Determine the (x, y) coordinate at the center of the cell enclosing the given text.  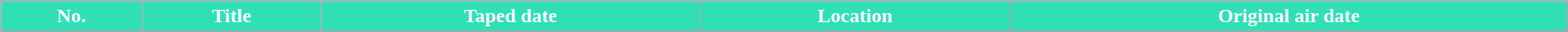
Location (855, 16)
Taped date (510, 16)
Title (232, 16)
No. (71, 16)
Original air date (1289, 16)
